Identify which cell holds the provided text, then report its (X, Y) central coordinate. 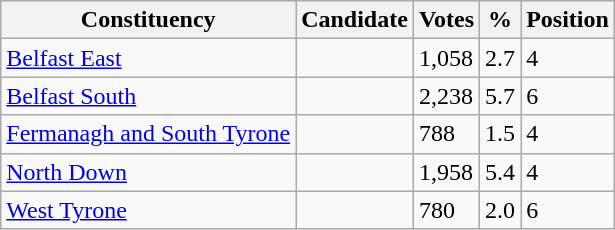
1,958 (446, 172)
North Down (148, 172)
788 (446, 134)
% (500, 20)
2,238 (446, 96)
5.7 (500, 96)
2.0 (500, 210)
Belfast South (148, 96)
Candidate (355, 20)
780 (446, 210)
2.7 (500, 58)
1.5 (500, 134)
1,058 (446, 58)
Constituency (148, 20)
Fermanagh and South Tyrone (148, 134)
West Tyrone (148, 210)
Position (568, 20)
Votes (446, 20)
5.4 (500, 172)
Belfast East (148, 58)
